Provide the [X, Y] coordinate of the cell's center where the given text is located.  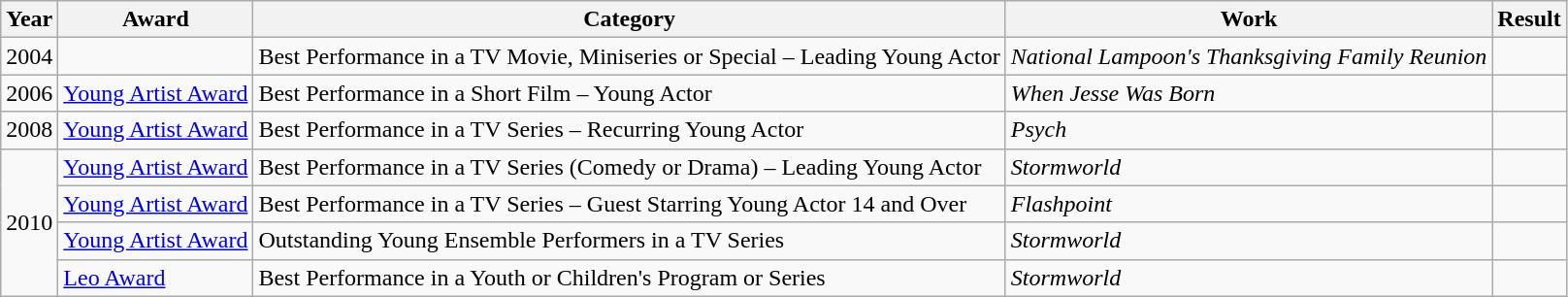
Year [29, 19]
Category [629, 19]
Result [1529, 19]
Best Performance in a Short Film – Young Actor [629, 93]
Outstanding Young Ensemble Performers in a TV Series [629, 241]
Flashpoint [1249, 204]
2006 [29, 93]
Leo Award [155, 278]
2010 [29, 222]
Psych [1249, 130]
When Jesse Was Born [1249, 93]
2008 [29, 130]
2004 [29, 56]
Best Performance in a TV Series – Recurring Young Actor [629, 130]
National Lampoon's Thanksgiving Family Reunion [1249, 56]
Work [1249, 19]
Best Performance in a Youth or Children's Program or Series [629, 278]
Best Performance in a TV Movie, Miniseries or Special – Leading Young Actor [629, 56]
Best Performance in a TV Series (Comedy or Drama) – Leading Young Actor [629, 167]
Best Performance in a TV Series – Guest Starring Young Actor 14 and Over [629, 204]
Award [155, 19]
